For the text-containing cell, return its midpoint in (x, y) coordinate format. 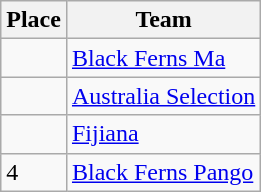
Black Ferns Pango (163, 172)
Place (34, 20)
Black Ferns Ma (163, 58)
Australia Selection (163, 96)
Fijiana (163, 134)
4 (34, 172)
Team (163, 20)
